Determine the (x, y) coordinate at the center of the cell enclosing the given text.  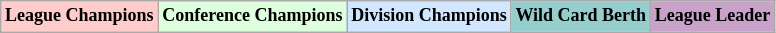
Wild Card Berth (580, 16)
League Champions (80, 16)
Conference Champions (252, 16)
Division Champions (429, 16)
League Leader (712, 16)
